For the text-containing cell, return its midpoint in (x, y) coordinate format. 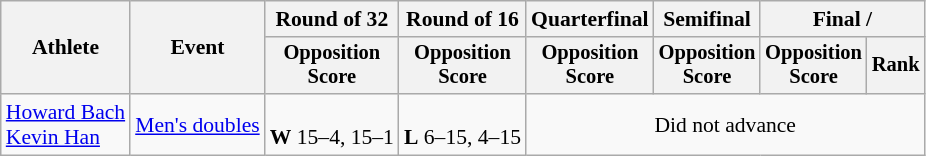
Semifinal (708, 19)
Did not advance (725, 124)
L 6–15, 4–15 (462, 124)
Round of 32 (332, 19)
Rank (896, 66)
Athlete (66, 48)
Men's doubles (198, 124)
Final / (842, 19)
Quarterfinal (590, 19)
Round of 16 (462, 19)
Howard BachKevin Han (66, 124)
W 15–4, 15–1 (332, 124)
Event (198, 48)
